Return (X, Y) of the center of cell containing provided text 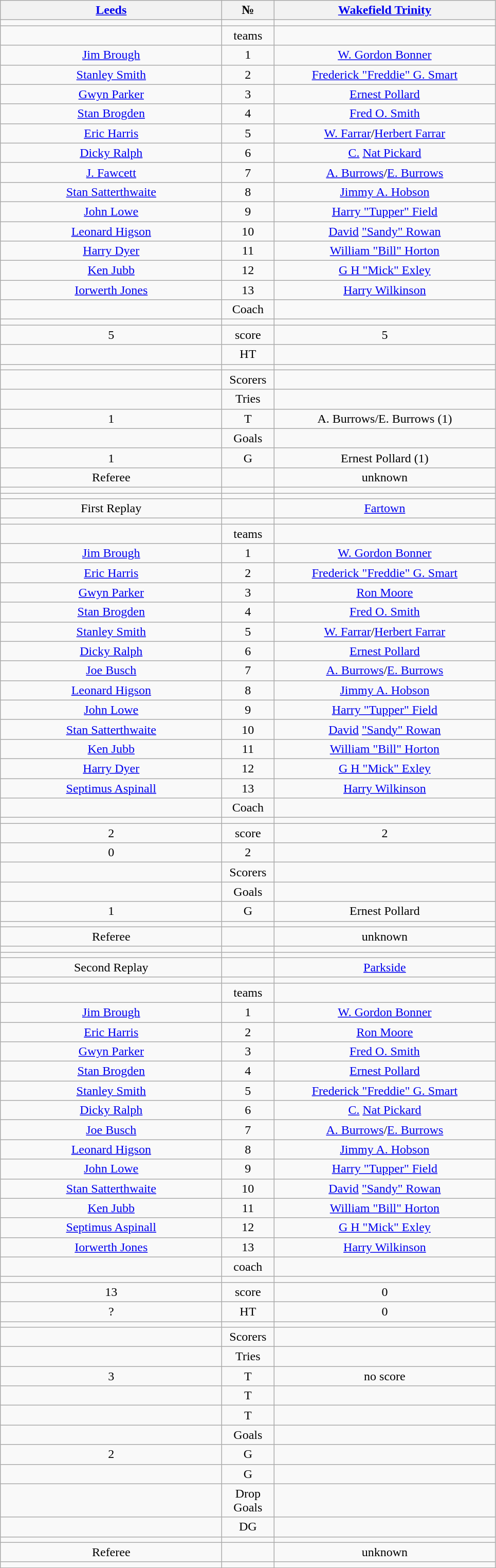
DG (248, 1527)
Fartown (384, 509)
Wakefield Trinity (384, 10)
Leeds (111, 10)
Ernest Pollard (1) (384, 458)
Parkside (384, 967)
Drop Goals (248, 1501)
J. Fawcett (111, 172)
coach (248, 1267)
? (111, 1311)
№ (248, 10)
Second Replay (111, 967)
First Replay (111, 509)
A. Burrows/E. Burrows (1) (384, 419)
no score (384, 1376)
